Capture the cell that displays the provided text and extract its (x, y) central coordinate. 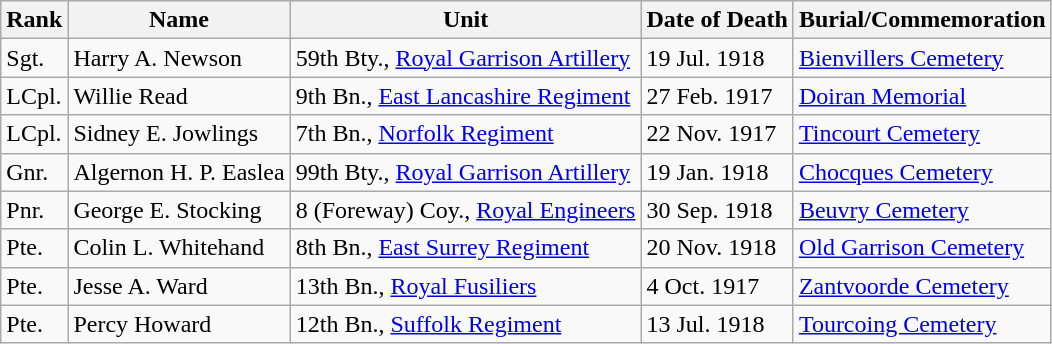
Unit (466, 20)
Zantvoorde Cemetery (922, 286)
Name (179, 20)
Chocques Cemetery (922, 172)
Burial/Commemoration (922, 20)
30 Sep. 1918 (717, 210)
59th Bty., Royal Garrison Artillery (466, 58)
Bienvillers Cemetery (922, 58)
Algernon H. P. Easlea (179, 172)
8 (Foreway) Coy., Royal Engineers (466, 210)
20 Nov. 1918 (717, 248)
Rank (34, 20)
99th Bty., Royal Garrison Artillery (466, 172)
Date of Death (717, 20)
Percy Howard (179, 324)
Willie Read (179, 96)
Harry A. Newson (179, 58)
12th Bn., Suffolk Regiment (466, 324)
Tincourt Cemetery (922, 134)
Tourcoing Cemetery (922, 324)
8th Bn., East Surrey Regiment (466, 248)
Jesse A. Ward (179, 286)
Gnr. (34, 172)
4 Oct. 1917 (717, 286)
George E. Stocking (179, 210)
9th Bn., East Lancashire Regiment (466, 96)
Pnr. (34, 210)
27 Feb. 1917 (717, 96)
13 Jul. 1918 (717, 324)
Sidney E. Jowlings (179, 134)
13th Bn., Royal Fusiliers (466, 286)
Doiran Memorial (922, 96)
Sgt. (34, 58)
Colin L. Whitehand (179, 248)
7th Bn., Norfolk Regiment (466, 134)
19 Jan. 1918 (717, 172)
22 Nov. 1917 (717, 134)
Beuvry Cemetery (922, 210)
19 Jul. 1918 (717, 58)
Old Garrison Cemetery (922, 248)
